Identify which cell holds the provided text, then report its (X, Y) central coordinate. 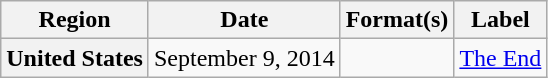
Format(s) (397, 20)
United States (75, 58)
Label (500, 20)
The End (500, 58)
Date (244, 20)
September 9, 2014 (244, 58)
Region (75, 20)
